From the cell containing the given text, extract its center point as (x, y) coordinate. 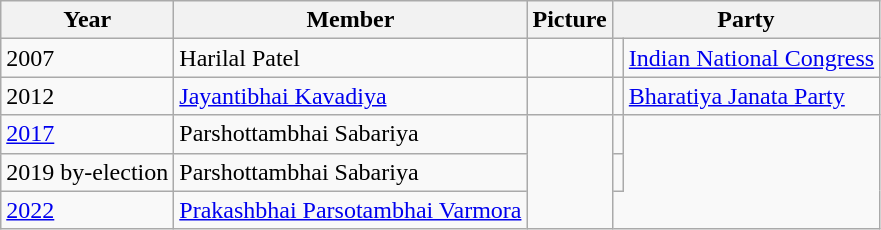
2012 (88, 96)
Indian National Congress (751, 58)
Bharatiya Janata Party (751, 96)
Member (350, 20)
Party (746, 20)
Year (88, 20)
2022 (88, 210)
Jayantibhai Kavadiya (350, 96)
2007 (88, 58)
Picture (570, 20)
Harilal Patel (350, 58)
2019 by-election (88, 172)
2017 (88, 134)
Prakashbhai Parsotambhai Varmora (350, 210)
